For the text-containing cell, return its midpoint in [X, Y] coordinate format. 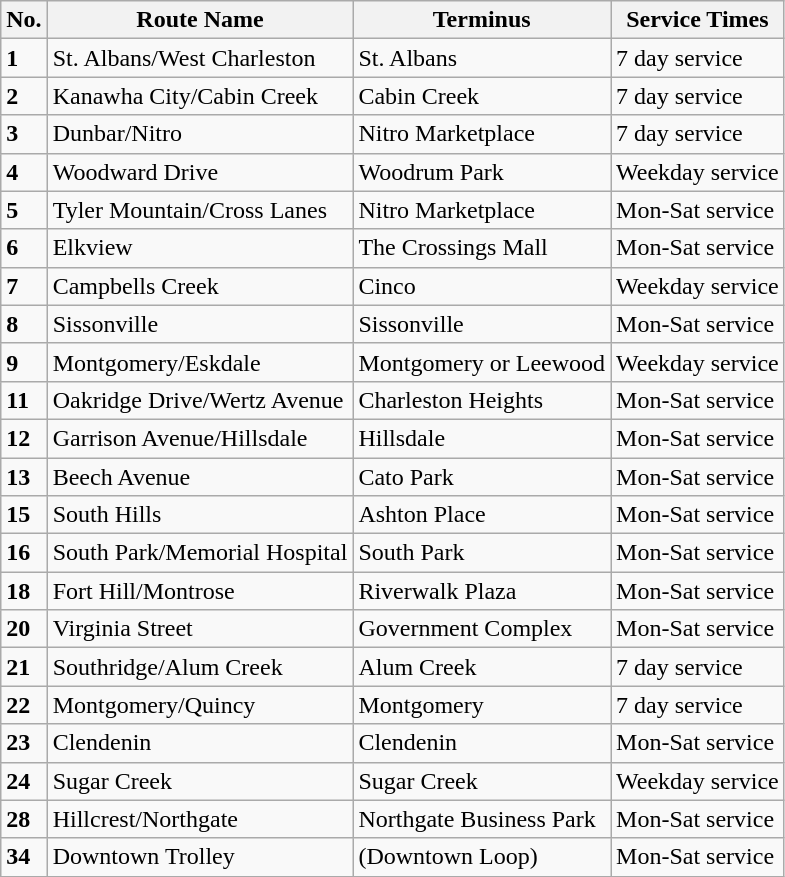
Garrison Avenue/Hillsdale [200, 438]
Terminus [482, 20]
St. Albans [482, 58]
Elkview [200, 248]
Montgomery/Eskdale [200, 362]
9 [24, 362]
16 [24, 553]
20 [24, 629]
15 [24, 515]
Montgomery/Quincy [200, 705]
Hillcrest/Northgate [200, 819]
24 [24, 781]
Service Times [698, 20]
Montgomery [482, 705]
13 [24, 477]
Fort Hill/Montrose [200, 591]
Cabin Creek [482, 96]
8 [24, 324]
Virginia Street [200, 629]
Montgomery or Leewood [482, 362]
1 [24, 58]
Woodward Drive [200, 172]
Charleston Heights [482, 400]
34 [24, 857]
St. Albans/West Charleston [200, 58]
Kanawha City/Cabin Creek [200, 96]
Government Complex [482, 629]
South Hills [200, 515]
22 [24, 705]
5 [24, 210]
South Park/Memorial Hospital [200, 553]
Riverwalk Plaza [482, 591]
Alum Creek [482, 667]
Route Name [200, 20]
(Downtown Loop) [482, 857]
6 [24, 248]
Ashton Place [482, 515]
Cato Park [482, 477]
Southridge/Alum Creek [200, 667]
Hillsdale [482, 438]
Woodrum Park [482, 172]
Downtown Trolley [200, 857]
Northgate Business Park [482, 819]
7 [24, 286]
South Park [482, 553]
Tyler Mountain/Cross Lanes [200, 210]
23 [24, 743]
Beech Avenue [200, 477]
2 [24, 96]
Cinco [482, 286]
3 [24, 134]
No. [24, 20]
Campbells Creek [200, 286]
4 [24, 172]
Dunbar/Nitro [200, 134]
18 [24, 591]
21 [24, 667]
28 [24, 819]
Oakridge Drive/Wertz Avenue [200, 400]
The Crossings Mall [482, 248]
11 [24, 400]
12 [24, 438]
